Pinpoint the cell where the given text exists, returning its [x, y] midpoint coordinate. 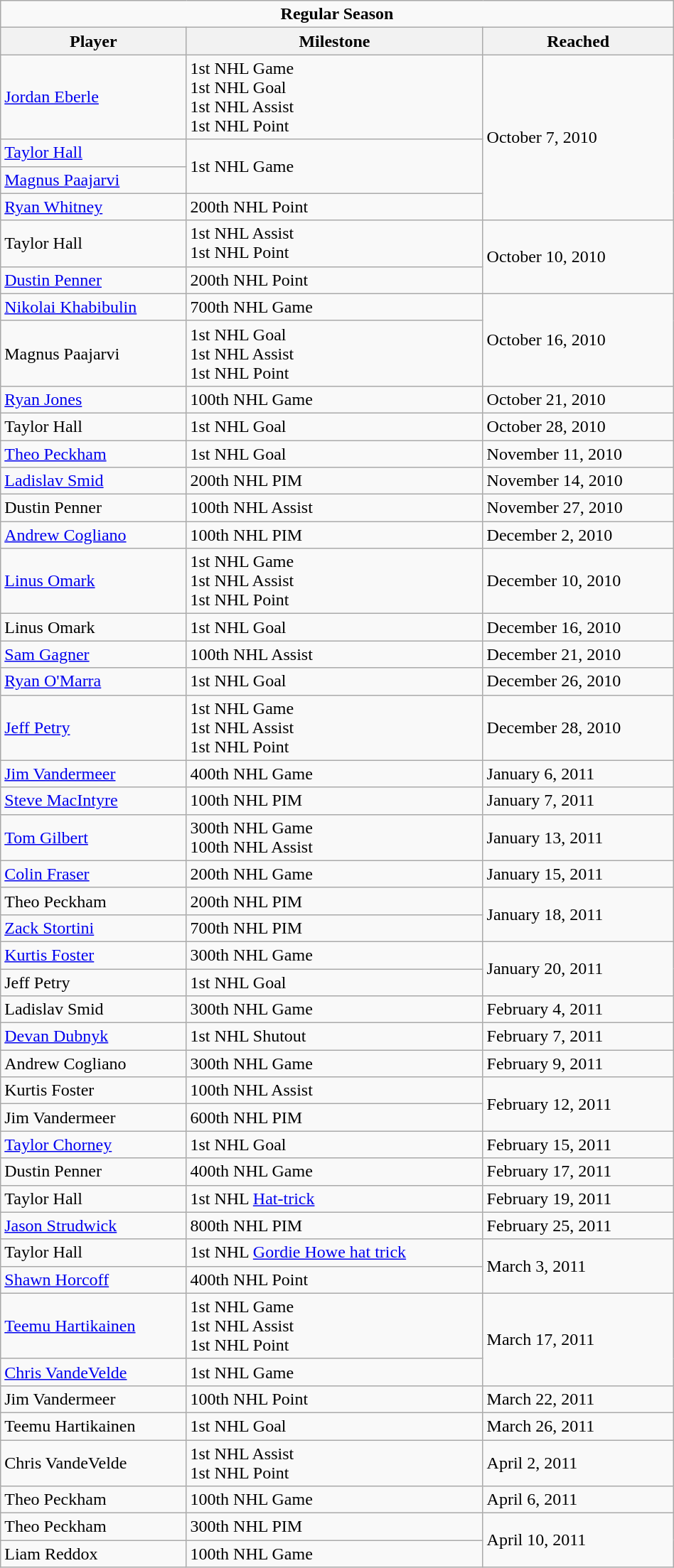
December 2, 2010 [578, 535]
March 22, 2011 [578, 1399]
300th NHL PIM [334, 1527]
February 25, 2011 [578, 1226]
March 3, 2011 [578, 1266]
Nikolai Khabibulin [94, 307]
1st NHL Goal1st NHL Assist1st NHL Point [334, 353]
December 10, 2010 [578, 581]
December 16, 2010 [578, 627]
Regular Season [337, 14]
Player [94, 41]
April 10, 2011 [578, 1540]
Taylor Chorney [94, 1145]
700th NHL Game [334, 307]
300th NHL Game100th NHL Assist [334, 837]
October 21, 2010 [578, 399]
800th NHL PIM [334, 1226]
Steve MacIntyre [94, 801]
Milestone [334, 41]
December 26, 2010 [578, 681]
October 10, 2010 [578, 257]
Devan Dubnyk [94, 1037]
1st NHL Gordie Howe hat trick [334, 1253]
March 26, 2011 [578, 1426]
Ryan Whitney [94, 207]
Tom Gilbert [94, 837]
Sam Gagner [94, 654]
1st NHL Game1st NHL Goal1st NHL Assist1st NHL Point [334, 97]
February 7, 2011 [578, 1037]
400th NHL Point [334, 1280]
Ryan Jones [94, 399]
January 18, 2011 [578, 914]
1st NHL Hat-trick [334, 1199]
Colin Fraser [94, 874]
March 17, 2011 [578, 1339]
Shawn Horcoff [94, 1280]
February 17, 2011 [578, 1172]
October 7, 2010 [578, 138]
200th NHL Game [334, 874]
February 19, 2011 [578, 1199]
November 11, 2010 [578, 454]
November 14, 2010 [578, 481]
December 28, 2010 [578, 728]
Jordan Eberle [94, 97]
January 15, 2011 [578, 874]
Zack Stortini [94, 928]
Liam Reddox [94, 1554]
January 20, 2011 [578, 968]
February 9, 2011 [578, 1064]
Jason Strudwick [94, 1226]
February 4, 2011 [578, 1010]
January 6, 2011 [578, 774]
April 6, 2011 [578, 1500]
February 12, 2011 [578, 1104]
October 28, 2010 [578, 426]
February 15, 2011 [578, 1145]
April 2, 2011 [578, 1462]
Ryan O'Marra [94, 681]
November 27, 2010 [578, 508]
January 7, 2011 [578, 801]
October 16, 2010 [578, 340]
600th NHL PIM [334, 1118]
700th NHL PIM [334, 928]
January 13, 2011 [578, 837]
100th NHL Point [334, 1399]
Reached [578, 41]
December 21, 2010 [578, 654]
1st NHL Shutout [334, 1037]
